Extract the [x, y] coordinate from the center of the cell holding the provided text.  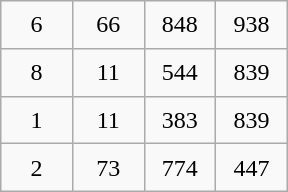
66 [108, 25]
447 [252, 168]
848 [180, 25]
73 [108, 168]
1 [37, 120]
6 [37, 25]
8 [37, 72]
774 [180, 168]
544 [180, 72]
383 [180, 120]
938 [252, 25]
2 [37, 168]
